From the cell containing the given text, extract its center point as [x, y] coordinate. 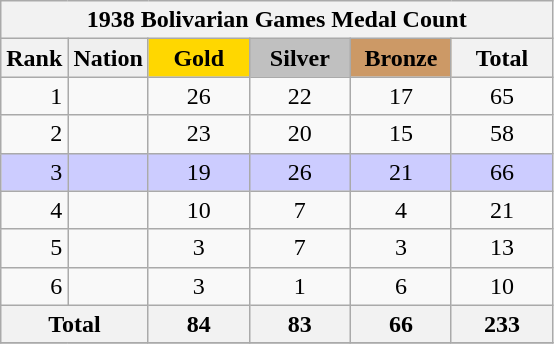
Rank [34, 58]
5 [34, 248]
13 [502, 248]
Gold [198, 58]
58 [502, 134]
15 [400, 134]
Bronze [400, 58]
2 [34, 134]
23 [198, 134]
84 [198, 324]
Nation [108, 58]
17 [400, 96]
20 [300, 134]
83 [300, 324]
233 [502, 324]
19 [198, 172]
22 [300, 96]
65 [502, 96]
Silver [300, 58]
1938 Bolivarian Games Medal Count [277, 20]
